Provide the (X, Y) coordinate of the cell's center where the given text is located.  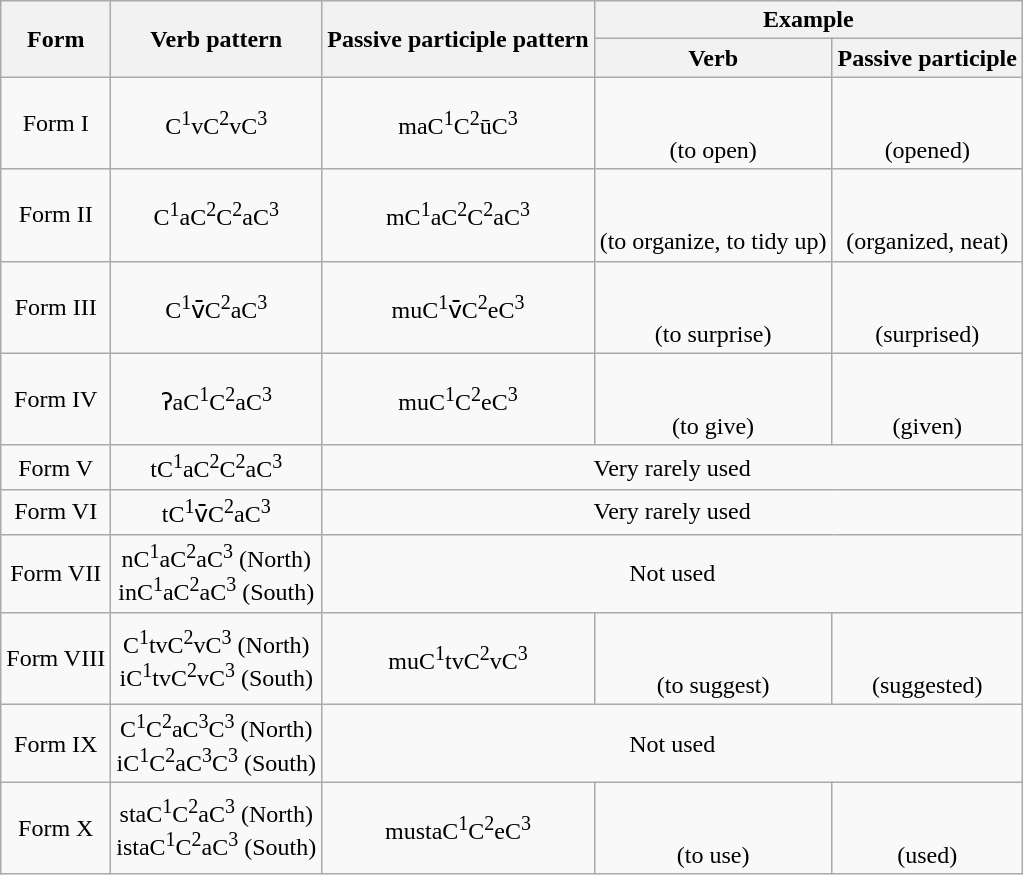
tC1v̄C2aC3 (216, 512)
Example (808, 20)
(to use) (713, 828)
C1v̄C2aC3 (216, 307)
(to open) (713, 123)
Form IV (56, 399)
(used) (927, 828)
(to surprise) (713, 307)
Passive participle pattern (458, 39)
mustaC1C2eC3 (458, 828)
ʔaC1C2aC3 (216, 399)
Form III (56, 307)
(opened) (927, 123)
tC1aC2C2aC3 (216, 468)
muC1C2eC3 (458, 399)
mC1aC2C2aC3 (458, 215)
(suggested) (927, 658)
Form (56, 39)
Form II (56, 215)
C1aC2C2aC3 (216, 215)
Verb pattern (216, 39)
muC1tvC2vC3 (458, 658)
maC1C2ūC3 (458, 123)
(to organize, to tidy up) (713, 215)
Form IX (56, 743)
Passive participle (927, 58)
(organized, neat) (927, 215)
Form VII (56, 573)
Form VI (56, 512)
(given) (927, 399)
(surprised) (927, 307)
C1C2aC3C3 (North) iC1C2aC3C3 (South) (216, 743)
(to give) (713, 399)
Form X (56, 828)
staC1C2aC3 (North) istaC1C2aC3 (South) (216, 828)
nC1aC2aC3 (North) inC1aC2aC3 (South) (216, 573)
C1tvC2vC3 (North) iC1tvC2vC3 (South) (216, 658)
Verb (713, 58)
C1vC2vC3 (216, 123)
Form VIII (56, 658)
Form V (56, 468)
(to suggest) (713, 658)
muC1v̄C2eC3 (458, 307)
Form I (56, 123)
